Return [X, Y] of the center of cell containing provided text 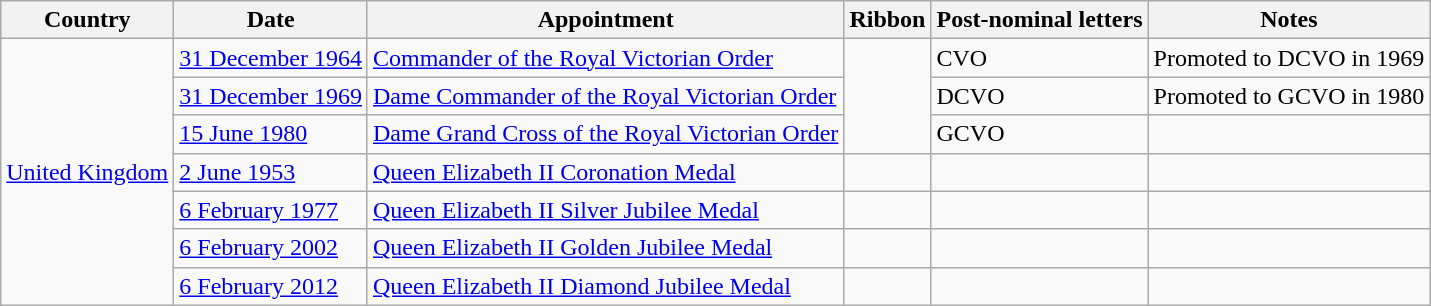
Queen Elizabeth II Coronation Medal [605, 172]
6 February 1977 [271, 210]
6 February 2002 [271, 248]
Date [271, 20]
Promoted to DCVO in 1969 [1289, 58]
Queen Elizabeth II Diamond Jubilee Medal [605, 286]
Commander of the Royal Victorian Order [605, 58]
Post-nominal letters [1040, 20]
Queen Elizabeth II Silver Jubilee Medal [605, 210]
DCVO [1040, 96]
United Kingdom [88, 172]
Ribbon [888, 20]
Dame Commander of the Royal Victorian Order [605, 96]
Dame Grand Cross of the Royal Victorian Order [605, 134]
6 February 2012 [271, 286]
CVO [1040, 58]
31 December 1969 [271, 96]
GCVO [1040, 134]
31 December 1964 [271, 58]
15 June 1980 [271, 134]
Queen Elizabeth II Golden Jubilee Medal [605, 248]
Appointment [605, 20]
Country [88, 20]
Notes [1289, 20]
2 June 1953 [271, 172]
Promoted to GCVO in 1980 [1289, 96]
